Scan for the cell matching the given text and deliver its [X, Y] coordinate at center. 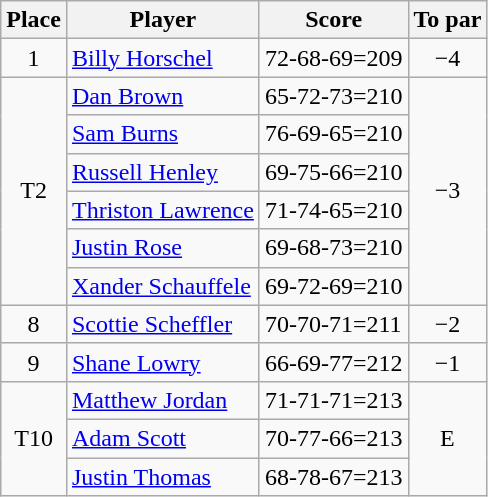
Billy Horschel [162, 58]
−3 [448, 191]
71-74-65=210 [334, 210]
Justin Thomas [162, 477]
65-72-73=210 [334, 96]
Xander Schauffele [162, 286]
Shane Lowry [162, 362]
9 [34, 362]
72-68-69=209 [334, 58]
Adam Scott [162, 438]
Justin Rose [162, 248]
69-75-66=210 [334, 172]
76-69-65=210 [334, 134]
Russell Henley [162, 172]
T10 [34, 438]
−2 [448, 324]
70-70-71=211 [334, 324]
Thriston Lawrence [162, 210]
71-71-71=213 [334, 400]
69-72-69=210 [334, 286]
E [448, 438]
68-78-67=213 [334, 477]
66-69-77=212 [334, 362]
Score [334, 20]
69-68-73=210 [334, 248]
To par [448, 20]
Place [34, 20]
T2 [34, 191]
Dan Brown [162, 96]
−1 [448, 362]
1 [34, 58]
70-77-66=213 [334, 438]
Player [162, 20]
Sam Burns [162, 134]
Matthew Jordan [162, 400]
−4 [448, 58]
8 [34, 324]
Scottie Scheffler [162, 324]
